Locate the cell with the specified text and output its [x, y] center coordinate. 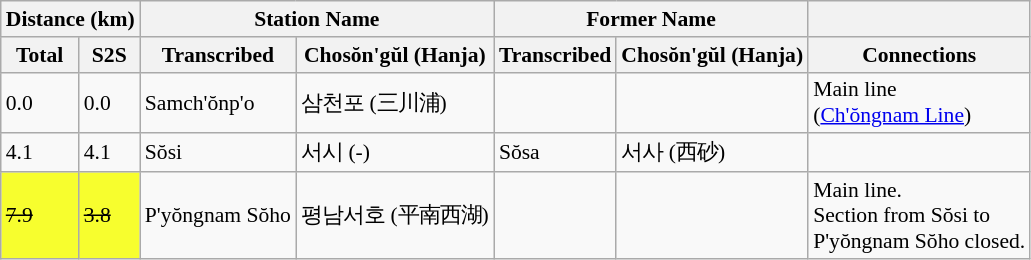
S2S [110, 55]
Main line.Section from Sŏsi toP'yŏngnam Sŏho closed. [919, 216]
Samch'ŏnp'o [218, 102]
평남서호 (平南西湖) [395, 216]
Sŏsa [555, 154]
Former Name [651, 19]
7.9 [40, 216]
Total [40, 55]
Connections [919, 55]
Station Name [317, 19]
서사 (西砂) [712, 154]
Sŏsi [218, 154]
Distance (km) [70, 19]
3.8 [110, 216]
P'yŏngnam Sŏho [218, 216]
서시 (-) [395, 154]
삼천포 (三川浦) [395, 102]
Main line(Ch'ŏngnam Line) [919, 102]
